Provide the [x, y] coordinate of the cell's center where the given text is located.  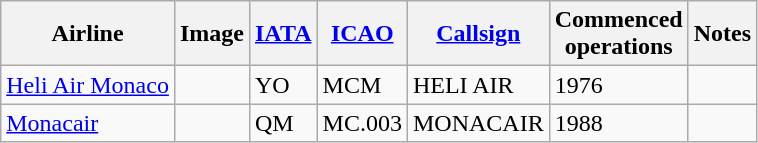
MONACAIR [478, 123]
1976 [618, 85]
ICAO [362, 34]
IATA [283, 34]
Image [212, 34]
Monacair [88, 123]
1988 [618, 123]
MC.003 [362, 123]
YO [283, 85]
Airline [88, 34]
Commencedoperations [618, 34]
QM [283, 123]
HELI AIR [478, 85]
Notes [722, 34]
Callsign [478, 34]
Heli Air Monaco [88, 85]
MCM [362, 85]
